For the text-containing cell, return its midpoint in (X, Y) coordinate format. 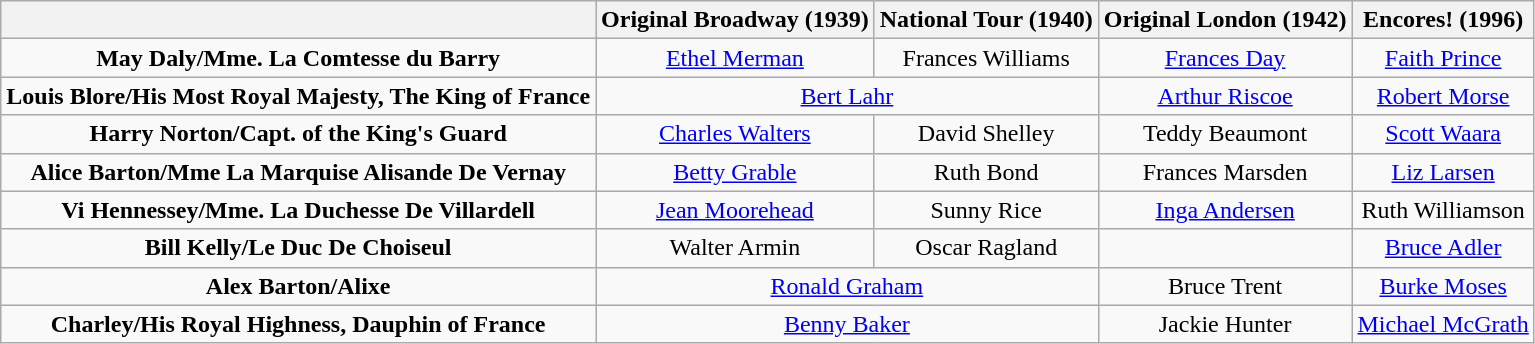
Faith Prince (1443, 58)
Harry Norton/Capt. of the King's Guard (298, 134)
Charles Walters (736, 134)
David Shelley (986, 134)
Scott Waara (1443, 134)
Sunny Rice (986, 210)
Frances Williams (986, 58)
Ruth Williamson (1443, 210)
Bruce Adler (1443, 248)
Robert Morse (1443, 96)
Walter Armin (736, 248)
Burke Moses (1443, 286)
Arthur Riscoe (1225, 96)
Bruce Trent (1225, 286)
Vi Hennessey/Mme. La Duchesse De Villardell (298, 210)
Jackie Hunter (1225, 324)
Ethel Merman (736, 58)
Jean Moorehead (736, 210)
Michael McGrath (1443, 324)
Ronald Graham (848, 286)
Alex Barton/Alixe (298, 286)
Liz Larsen (1443, 172)
Alice Barton/Mme La Marquise Alisande De Vernay (298, 172)
May Daly/Mme. La Comtesse du Barry (298, 58)
Oscar Ragland (986, 248)
National Tour (1940) (986, 20)
Betty Grable (736, 172)
Bill Kelly/Le Duc De Choiseul (298, 248)
Benny Baker (848, 324)
Original London (1942) (1225, 20)
Inga Andersen (1225, 210)
Frances Day (1225, 58)
Frances Marsden (1225, 172)
Bert Lahr (848, 96)
Ruth Bond (986, 172)
Louis Blore/His Most Royal Majesty, The King of France (298, 96)
Teddy Beaumont (1225, 134)
Original Broadway (1939) (736, 20)
Encores! (1996) (1443, 20)
Charley/His Royal Highness, Dauphin of France (298, 324)
